For the text-containing cell, return its midpoint in [X, Y] coordinate format. 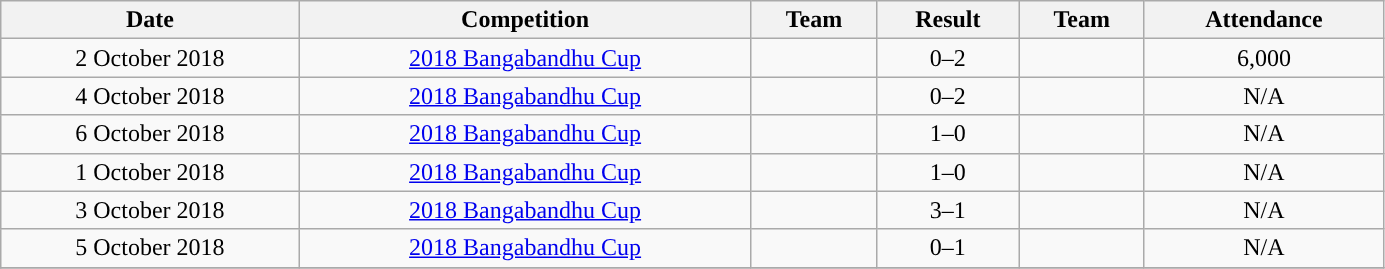
5 October 2018 [150, 248]
3 October 2018 [150, 210]
Attendance [1264, 20]
Result [948, 20]
4 October 2018 [150, 96]
1 October 2018 [150, 172]
2 October 2018 [150, 58]
0–1 [948, 248]
Date [150, 20]
6,000 [1264, 58]
6 October 2018 [150, 134]
Competition [525, 20]
3–1 [948, 210]
